Extract the [X, Y] coordinate from the center of the cell holding the provided text.  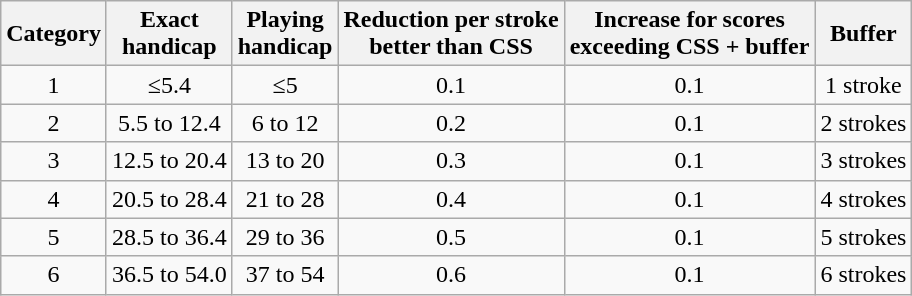
6 to 12 [285, 123]
5 strokes [864, 237]
21 to 28 [285, 199]
0.6 [451, 275]
4 strokes [864, 199]
20.5 to 28.4 [169, 199]
0.3 [451, 161]
6 [54, 275]
12.5 to 20.4 [169, 161]
28.5 to 36.4 [169, 237]
Playinghandicap [285, 34]
2 strokes [864, 123]
5 [54, 237]
1 [54, 85]
0.4 [451, 199]
6 strokes [864, 275]
≤5 [285, 85]
Category [54, 34]
1 stroke [864, 85]
0.5 [451, 237]
3 strokes [864, 161]
0.2 [451, 123]
5.5 to 12.4 [169, 123]
36.5 to 54.0 [169, 275]
13 to 20 [285, 161]
Buffer [864, 34]
Reduction per strokebetter than CSS [451, 34]
29 to 36 [285, 237]
37 to 54 [285, 275]
4 [54, 199]
Exacthandicap [169, 34]
Increase for scoresexceeding CSS + buffer [690, 34]
3 [54, 161]
2 [54, 123]
≤5.4 [169, 85]
